Locate the cell with the specified text and output its (X, Y) center coordinate. 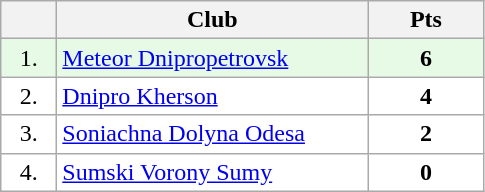
4. (29, 172)
Soniachna Dolyna Odesa (212, 134)
0 (426, 172)
Dnipro Kherson (212, 96)
3. (29, 134)
1. (29, 58)
2 (426, 134)
Sumski Vorony Sumy (212, 172)
2. (29, 96)
4 (426, 96)
Club (212, 20)
Pts (426, 20)
Meteor Dnipropetrovsk (212, 58)
6 (426, 58)
